Locate the cell with the specified text and output its (x, y) center coordinate. 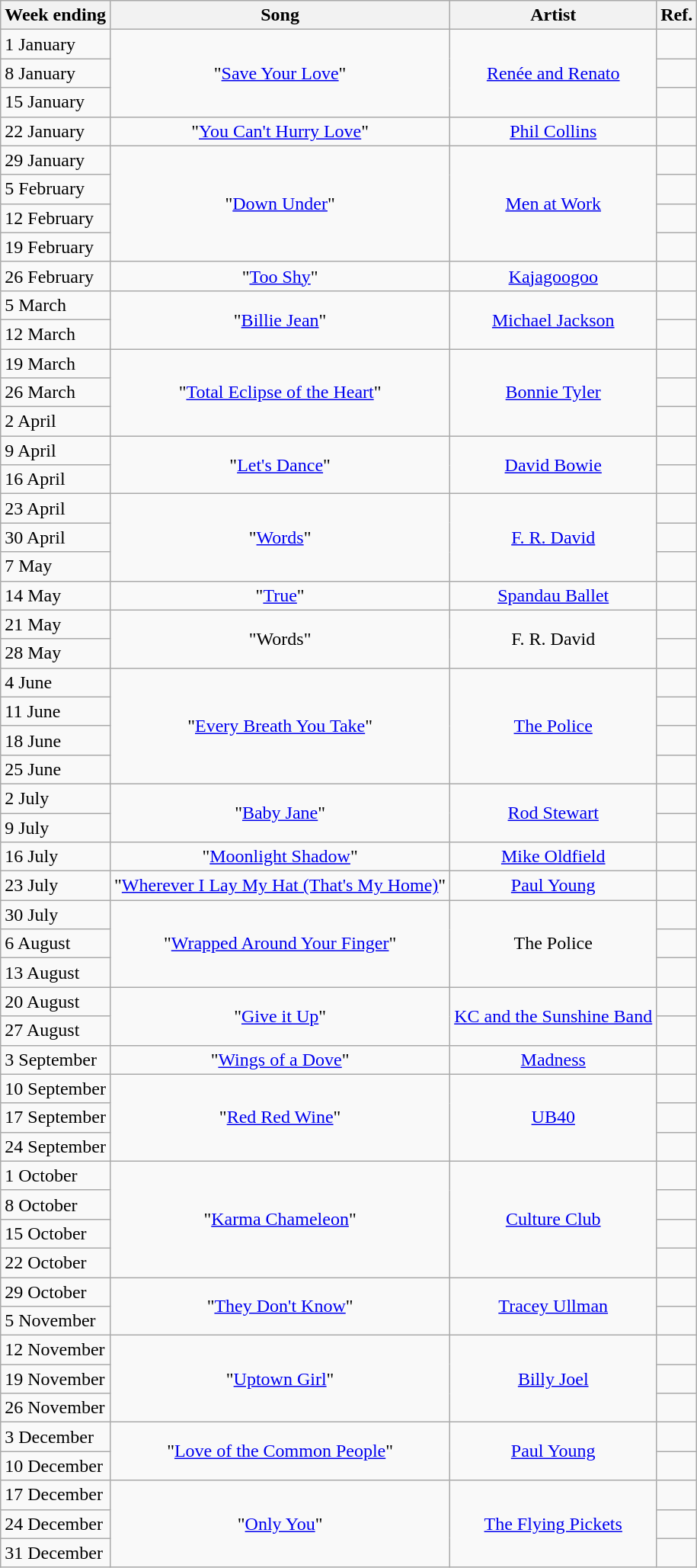
26 March (56, 393)
1 January (56, 44)
15 October (56, 1233)
22 October (56, 1262)
5 February (56, 189)
17 December (56, 1495)
Madness (553, 1060)
8 October (56, 1204)
15 January (56, 102)
31 December (56, 1553)
30 April (56, 537)
16 April (56, 479)
Michael Jackson (553, 319)
19 February (56, 247)
"Karma Chameleon" (280, 1219)
5 March (56, 305)
8 January (56, 73)
23 April (56, 508)
"Only You" (280, 1524)
"Wrapped Around Your Finger" (280, 944)
21 May (56, 624)
19 November (56, 1379)
18 June (56, 740)
3 September (56, 1060)
"Total Eclipse of the Heart" (280, 393)
"True" (280, 595)
Song (280, 15)
Renée and Renato (553, 73)
Week ending (56, 15)
"Uptown Girl" (280, 1379)
11 June (56, 711)
"Wings of a Dove" (280, 1060)
Spandau Ballet (553, 595)
"They Don't Know" (280, 1307)
"Every Breath You Take" (280, 726)
4 June (56, 682)
26 November (56, 1408)
6 August (56, 944)
29 January (56, 160)
David Bowie (553, 465)
29 October (56, 1292)
10 September (56, 1089)
Tracey Ullman (553, 1307)
Rod Stewart (553, 813)
23 July (56, 886)
17 September (56, 1117)
25 June (56, 769)
UB40 (553, 1117)
"Billie Jean" (280, 319)
"Red Red Wine" (280, 1117)
Mike Oldfield (553, 857)
"Let's Dance" (280, 465)
24 September (56, 1146)
12 March (56, 334)
2 April (56, 422)
12 February (56, 218)
Men at Work (553, 204)
28 May (56, 653)
Ref. (676, 15)
"Too Shy" (280, 276)
7 May (56, 566)
27 August (56, 1031)
16 July (56, 857)
9 July (56, 827)
Bonnie Tyler (553, 393)
3 December (56, 1437)
"Give it Up" (280, 1016)
KC and the Sunshine Band (553, 1016)
"Wherever I Lay My Hat (That's My Home)" (280, 886)
2 July (56, 798)
30 July (56, 915)
19 March (56, 364)
The Flying Pickets (553, 1524)
"Love of the Common People" (280, 1451)
9 April (56, 451)
"Baby Jane" (280, 813)
Culture Club (553, 1219)
Artist (553, 15)
26 February (56, 276)
22 January (56, 131)
5 November (56, 1321)
"Moonlight Shadow" (280, 857)
Billy Joel (553, 1379)
1 October (56, 1175)
13 August (56, 973)
"Save Your Love" (280, 73)
24 December (56, 1524)
14 May (56, 595)
Phil Collins (553, 131)
12 November (56, 1350)
20 August (56, 1002)
"You Can't Hurry Love" (280, 131)
"Down Under" (280, 204)
10 December (56, 1466)
Kajagoogoo (553, 276)
